Pinpoint the cell where the given text exists, returning its (x, y) midpoint coordinate. 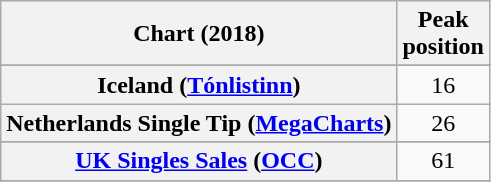
Iceland (Tónlistinn) (199, 85)
Netherlands Single Tip (MegaCharts) (199, 123)
Chart (2018) (199, 34)
UK Singles Sales (OCC) (199, 161)
Peakposition (443, 34)
61 (443, 161)
16 (443, 85)
26 (443, 123)
